Return [X, Y] of the center of cell containing provided text 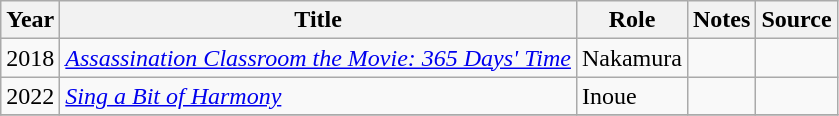
Assassination Classroom the Movie: 365 Days' Time [318, 58]
Title [318, 20]
2018 [30, 58]
Notes [721, 20]
Year [30, 20]
2022 [30, 96]
Inoue [632, 96]
Role [632, 20]
Source [796, 20]
Nakamura [632, 58]
Sing a Bit of Harmony [318, 96]
